Output the (x, y) coordinate of the center of the cell containing the given text.  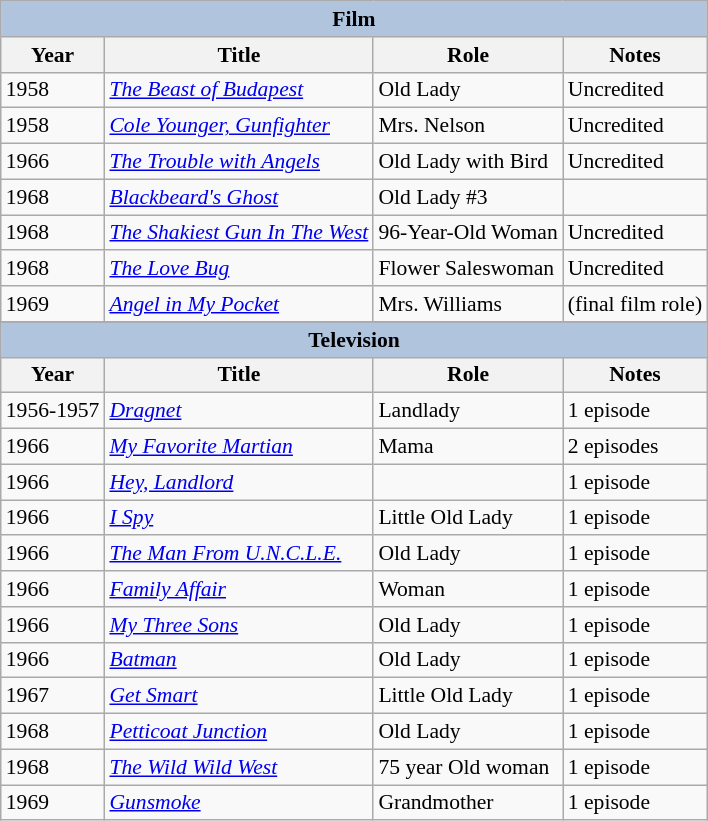
Mrs. Nelson (468, 126)
Petticoat Junction (238, 732)
(final film role) (635, 304)
Landlady (468, 411)
Gunsmoke (238, 803)
1967 (53, 696)
Woman (468, 589)
Batman (238, 660)
Old Lady with Bird (468, 162)
The Trouble with Angels (238, 162)
Old Lady #3 (468, 197)
Cole Younger, Gunfighter (238, 126)
Hey, Landlord (238, 482)
1956-1957 (53, 411)
Mrs. Williams (468, 304)
Dragnet (238, 411)
The Love Bug (238, 269)
The Man From U.N.C.L.E. (238, 554)
96-Year-Old Woman (468, 233)
Mama (468, 447)
Flower Saleswoman (468, 269)
My Favorite Martian (238, 447)
Angel in My Pocket (238, 304)
75 year Old woman (468, 767)
Film (354, 19)
Blackbeard's Ghost (238, 197)
Grandmother (468, 803)
I Spy (238, 518)
The Wild Wild West (238, 767)
Get Smart (238, 696)
Family Affair (238, 589)
The Beast of Budapest (238, 90)
2 episodes (635, 447)
The Shakiest Gun In The West (238, 233)
My Three Sons (238, 625)
Television (354, 340)
